Provide the [X, Y] coordinate of the cell's center where the given text is located.  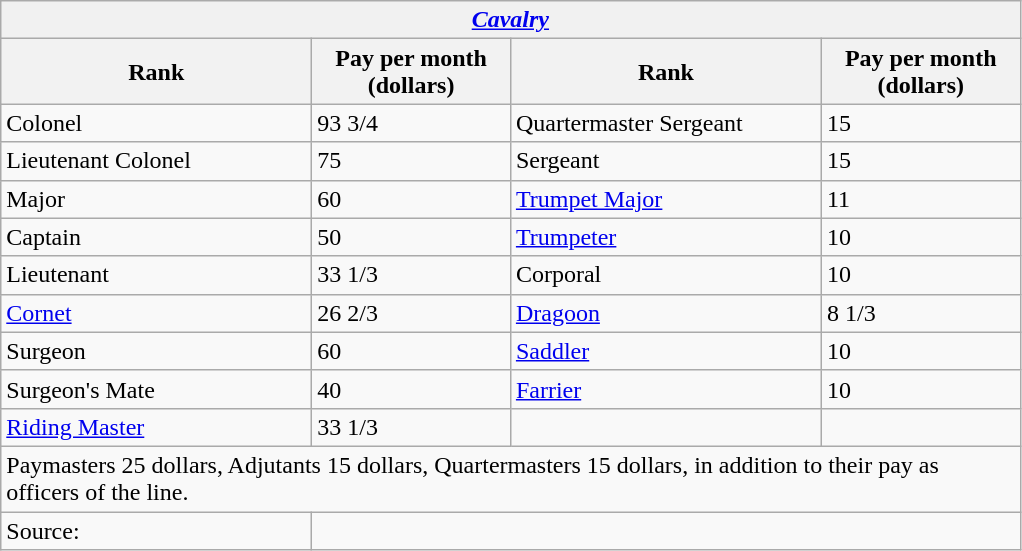
Trumpeter [666, 237]
11 [920, 199]
Paymasters 25 dollars, Adjutants 15 dollars, Quartermasters 15 dollars, in addition to their pay as officers of the line. [510, 478]
Major [156, 199]
Corporal [666, 275]
75 [412, 161]
Trumpet Major [666, 199]
Cornet [156, 313]
Captain [156, 237]
40 [412, 389]
Farrier [666, 389]
Saddler [666, 351]
Lieutenant [156, 275]
Source: [156, 531]
8 1/3 [920, 313]
Sergeant [666, 161]
Quartermaster Sergeant [666, 123]
93 3/4 [412, 123]
Lieutenant Colonel [156, 161]
Cavalry [510, 20]
50 [412, 237]
Dragoon [666, 313]
Colonel [156, 123]
26 2/3 [412, 313]
Surgeon [156, 351]
Surgeon's Mate [156, 389]
Riding Master [156, 427]
